Pinpoint the cell where the given text exists, returning its [X, Y] midpoint coordinate. 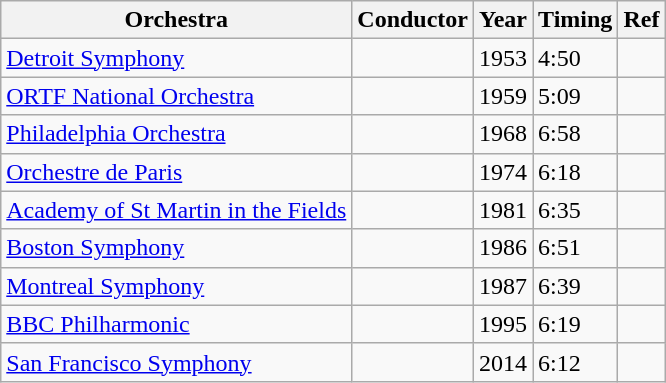
Orchestre de Paris [176, 172]
Timing [576, 20]
Montreal Symphony [176, 286]
Philadelphia Orchestra [176, 134]
Conductor [413, 20]
1968 [504, 134]
6:18 [576, 172]
1995 [504, 324]
Detroit Symphony [176, 58]
Academy of St Martin in the Fields [176, 210]
6:39 [576, 286]
1987 [504, 286]
6:12 [576, 362]
San Francisco Symphony [176, 362]
ORTF National Orchestra [176, 96]
BBC Philharmonic [176, 324]
Orchestra [176, 20]
1981 [504, 210]
1959 [504, 96]
1953 [504, 58]
6:58 [576, 134]
6:19 [576, 324]
2014 [504, 362]
6:51 [576, 248]
Ref [642, 20]
6:35 [576, 210]
Boston Symphony [176, 248]
5:09 [576, 96]
1986 [504, 248]
Year [504, 20]
4:50 [576, 58]
1974 [504, 172]
